From the cell containing the given text, extract its center point as (X, Y) coordinate. 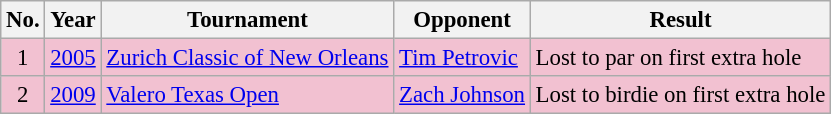
Lost to birdie on first extra hole (680, 95)
Opponent (462, 20)
2 (23, 95)
2009 (73, 95)
1 (23, 58)
Result (680, 20)
Tim Petrovic (462, 58)
Lost to par on first extra hole (680, 58)
Valero Texas Open (248, 95)
Tournament (248, 20)
Zach Johnson (462, 95)
Year (73, 20)
No. (23, 20)
2005 (73, 58)
Zurich Classic of New Orleans (248, 58)
